Extract the (x, y) coordinate from the center of the cell holding the provided text.  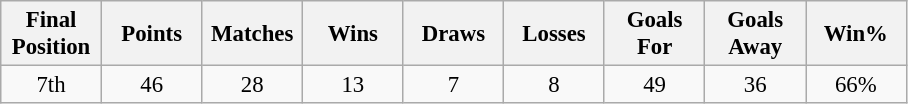
Draws (454, 34)
13 (354, 85)
Goals Away (756, 34)
Goals For (654, 34)
8 (554, 85)
7th (52, 85)
Final Position (52, 34)
Win% (856, 34)
66% (856, 85)
Matches (252, 34)
28 (252, 85)
46 (152, 85)
Wins (354, 34)
Points (152, 34)
Losses (554, 34)
7 (454, 85)
49 (654, 85)
36 (756, 85)
